Return [x, y] of the center of cell containing provided text 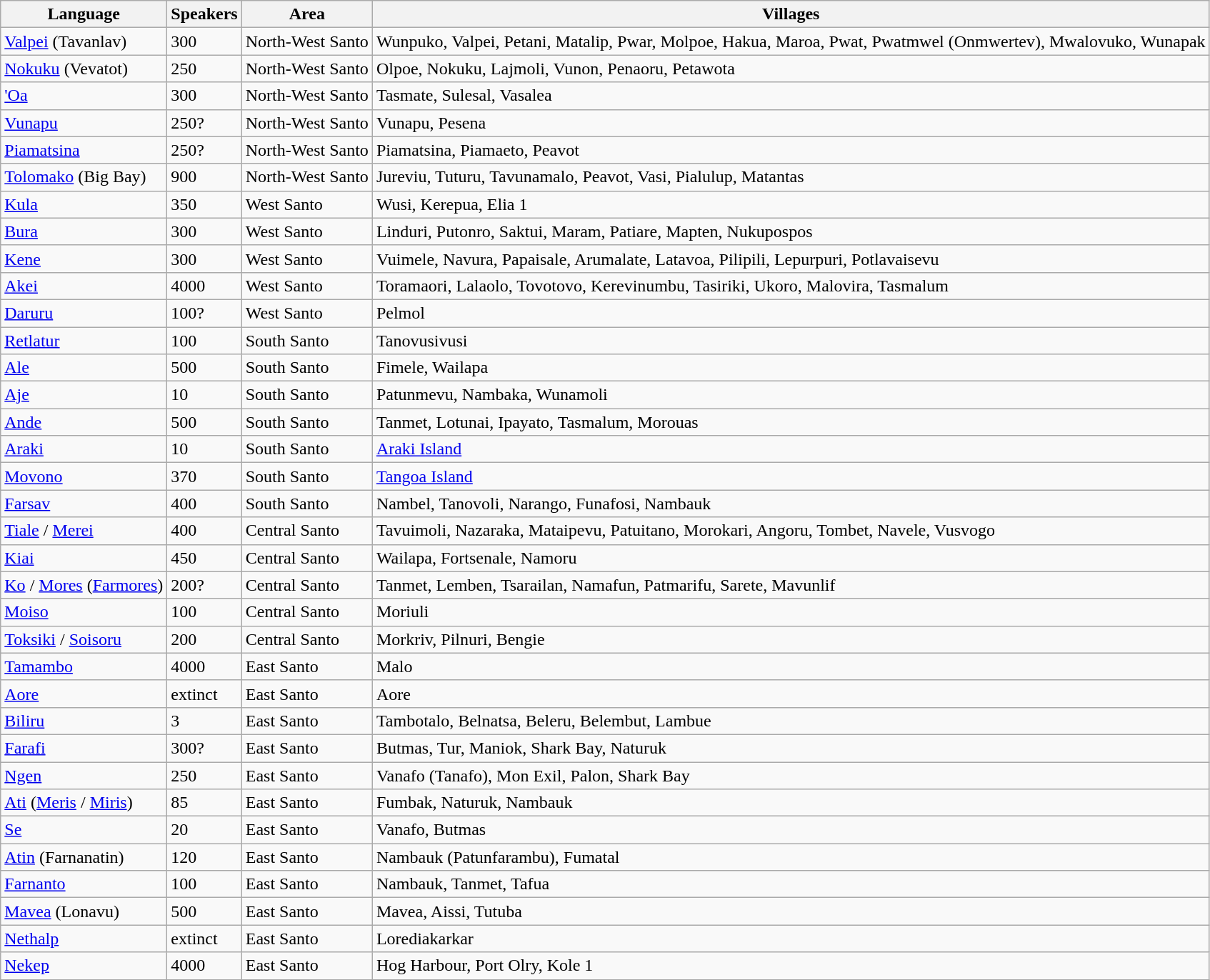
Farsav [84, 504]
Hog Harbour, Port Olry, Kole 1 [791, 966]
Movono [84, 476]
Vunapu, Pesena [791, 123]
Wunpuko, Valpei, Petani, Matalip, Pwar, Molpoe, Hakua, Maroa, Pwat, Pwatmwel (Onmwertev), Mwalovuko, Wunapak [791, 41]
Patunmevu, Nambaka, Wunamoli [791, 395]
Tanovusivusi [791, 341]
Area [307, 14]
Farnanto [84, 884]
Vanafo, Butmas [791, 830]
Fumbak, Naturuk, Nambauk [791, 803]
Kula [84, 204]
Tanmet, Lemben, Tsarailan, Namafun, Patmarifu, Sarete, Mavunlif [791, 585]
Valpei (Tavanlav) [84, 41]
200? [204, 585]
Nambauk (Patunfarambu), Fumatal [791, 857]
Nambel, Tanovoli, Narango, Funafosi, Nambauk [791, 504]
Araki Island [791, 449]
Wusi, Kerepua, Elia 1 [791, 204]
Akei [84, 286]
Retlatur [84, 341]
350 [204, 204]
Tamambo [84, 666]
Ngen [84, 775]
Vuimele, Navura, Papaisale, Arumalate, Latavoa, Pilipili, Lepurpuri, Potlavaisevu [791, 259]
900 [204, 177]
Tangoa Island [791, 476]
Nethalp [84, 939]
Araki [84, 449]
Tasmate, Sulesal, Vasalea [791, 96]
20 [204, 830]
Mavea, Aissi, Tutuba [791, 911]
Farafi [84, 748]
Nekep [84, 966]
Nambauk, Tanmet, Tafua [791, 884]
Piamatsina [84, 150]
Ale [84, 368]
Language [84, 14]
Ande [84, 422]
Piamatsina, Piamaeto, Peavot [791, 150]
Fimele, Wailapa [791, 368]
Ko / Mores (Farmores) [84, 585]
'Oa [84, 96]
Bura [84, 231]
200 [204, 639]
Daruru [84, 313]
Vanafo (Tanafo), Mon Exil, Palon, Shark Bay [791, 775]
Aje [84, 395]
Olpoe, Nokuku, Lajmoli, Vunon, Penaoru, Petawota [791, 69]
Villages [791, 14]
Butmas, Tur, Maniok, Shark Bay, Naturuk [791, 748]
Tavuimoli, Nazaraka, Mataipevu, Patuitano, Morokari, Angoru, Tombet, Navele, Vusvogo [791, 531]
120 [204, 857]
450 [204, 558]
Biliru [84, 721]
100? [204, 313]
Speakers [204, 14]
370 [204, 476]
Kene [84, 259]
Linduri, Putonro, Saktui, Maram, Patiare, Mapten, Nukupospos [791, 231]
Malo [791, 666]
Atin (Farnanatin) [84, 857]
Morkriv, Pilnuri, Bengie [791, 639]
Tolomako (Big Bay) [84, 177]
Tambotalo, Belnatsa, Beleru, Belembut, Lambue [791, 721]
3 [204, 721]
Ati (Meris / Miris) [84, 803]
Toramaori, Lalaolo, Tovotovo, Kerevinumbu, Tasiriki, Ukoro, Malovira, Tasmalum [791, 286]
Mavea (Lonavu) [84, 911]
300? [204, 748]
Jureviu, Tuturu, Tavunamalo, Peavot, Vasi, Pialulup, Matantas [791, 177]
Se [84, 830]
Moiso [84, 612]
85 [204, 803]
Pelmol [791, 313]
Tiale / Merei [84, 531]
Lorediakarkar [791, 939]
Kiai [84, 558]
Nokuku (Vevatot) [84, 69]
Toksiki / Soisoru [84, 639]
Wailapa, Fortsenale, Namoru [791, 558]
Tanmet, Lotunai, Ipayato, Tasmalum, Morouas [791, 422]
Moriuli [791, 612]
Vunapu [84, 123]
